Provide the (X, Y) coordinate of the cell's center where the given text is located.  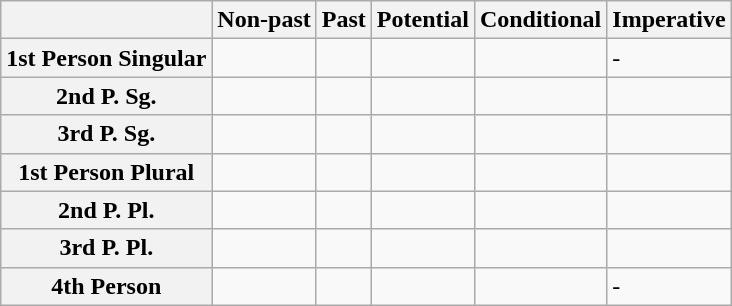
Conditional (540, 20)
Imperative (669, 20)
Potential (422, 20)
Past (344, 20)
3rd P. Sg. (106, 134)
Non-past (264, 20)
1st Person Singular (106, 58)
2nd P. Sg. (106, 96)
3rd P. Pl. (106, 248)
2nd P. Pl. (106, 210)
4th Person (106, 286)
1st Person Plural (106, 172)
